Determine the (x, y) coordinate at the center of the cell enclosing the given text.  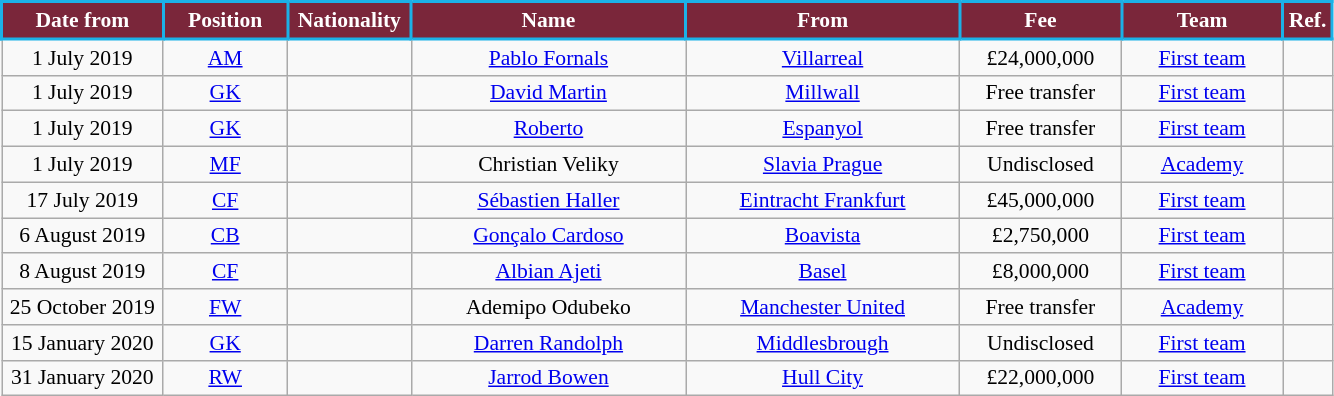
Fee (1041, 20)
Eintracht Frankfurt (823, 200)
Nationality (349, 20)
Manchester United (823, 307)
Gonçalo Cardoso (548, 236)
8 August 2019 (83, 272)
17 July 2019 (83, 200)
FW (225, 307)
Darren Randolph (548, 343)
Millwall (823, 93)
Basel (823, 272)
CB (225, 236)
Position (225, 20)
Roberto (548, 129)
31 January 2020 (83, 378)
RW (225, 378)
David Martin (548, 93)
Team (1202, 20)
From (823, 20)
Boavista (823, 236)
Slavia Prague (823, 165)
Espanyol (823, 129)
£22,000,000 (1041, 378)
Middlesbrough (823, 343)
Ref. (1308, 20)
£24,000,000 (1041, 57)
Pablo Fornals (548, 57)
Sébastien Haller (548, 200)
Ademipo Odubeko (548, 307)
Name (548, 20)
15 January 2020 (83, 343)
MF (225, 165)
Jarrod Bowen (548, 378)
AM (225, 57)
Date from (83, 20)
£8,000,000 (1041, 272)
£2,750,000 (1041, 236)
Villarreal (823, 57)
Hull City (823, 378)
6 August 2019 (83, 236)
Christian Veliky (548, 165)
Albian Ajeti (548, 272)
£45,000,000 (1041, 200)
25 October 2019 (83, 307)
